Capture the cell that displays the provided text and extract its [x, y] central coordinate. 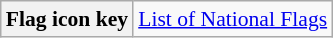
List of National Flags [232, 19]
Flag icon key [67, 19]
